Capture the cell that displays the provided text and extract its (x, y) central coordinate. 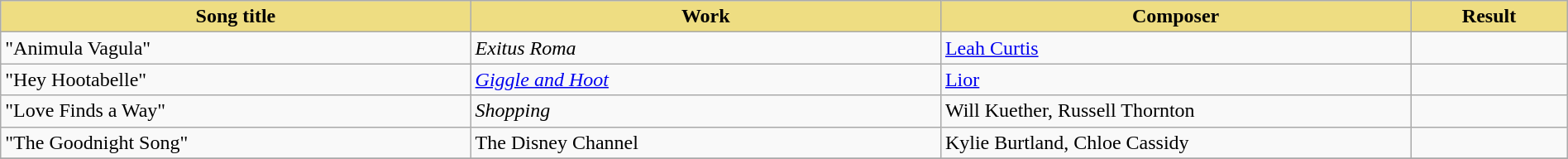
Exitus Roma (705, 48)
"The Goodnight Song" (236, 142)
Leah Curtis (1175, 48)
"Animula Vagula" (236, 48)
Result (1489, 17)
Shopping (705, 111)
Composer (1175, 17)
Kylie Burtland, Chloe Cassidy (1175, 142)
Giggle and Hoot (705, 79)
Work (705, 17)
"Love Finds a Way" (236, 111)
The Disney Channel (705, 142)
Will Kuether, Russell Thornton (1175, 111)
Lior (1175, 79)
"Hey Hootabelle" (236, 79)
Song title (236, 17)
